Find where the given text appears and provide that cell's center as [x, y] coordinate. 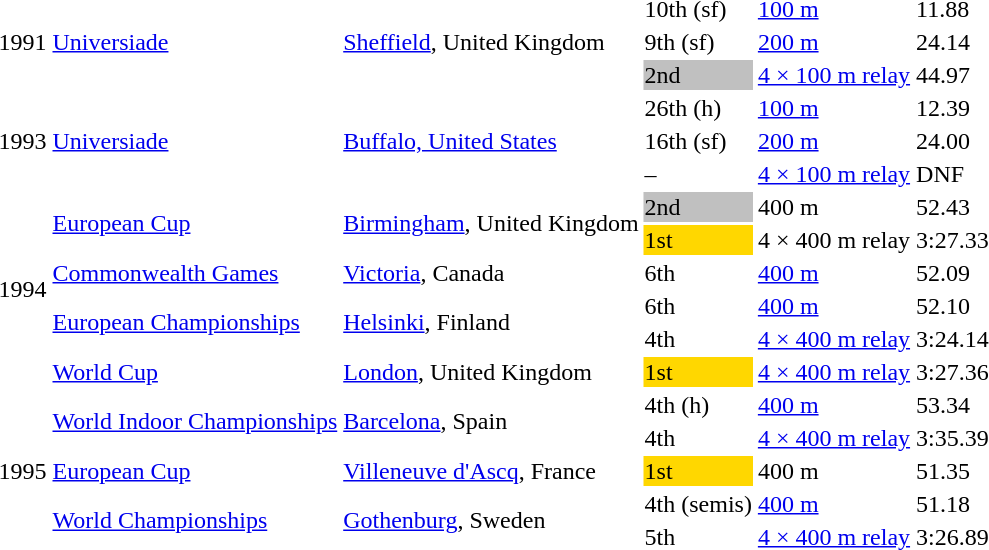
4th (semis) [698, 504]
European Championships [195, 322]
Villeneuve d'Ascq, France [491, 471]
26th (h) [698, 108]
Buffalo, United States [491, 141]
Commonwealth Games [195, 273]
World Cup [195, 372]
– [698, 174]
London, United Kingdom [491, 372]
World Indoor Championships [195, 422]
4th (h) [698, 405]
Barcelona, Spain [491, 422]
Victoria, Canada [491, 273]
100 m [834, 108]
16th (sf) [698, 141]
Universiade [195, 141]
Helsinki, Finland [491, 322]
Birmingham, United Kingdom [491, 224]
9th (sf) [698, 42]
